Provide the [x, y] coordinate of the cell's center where the given text is located.  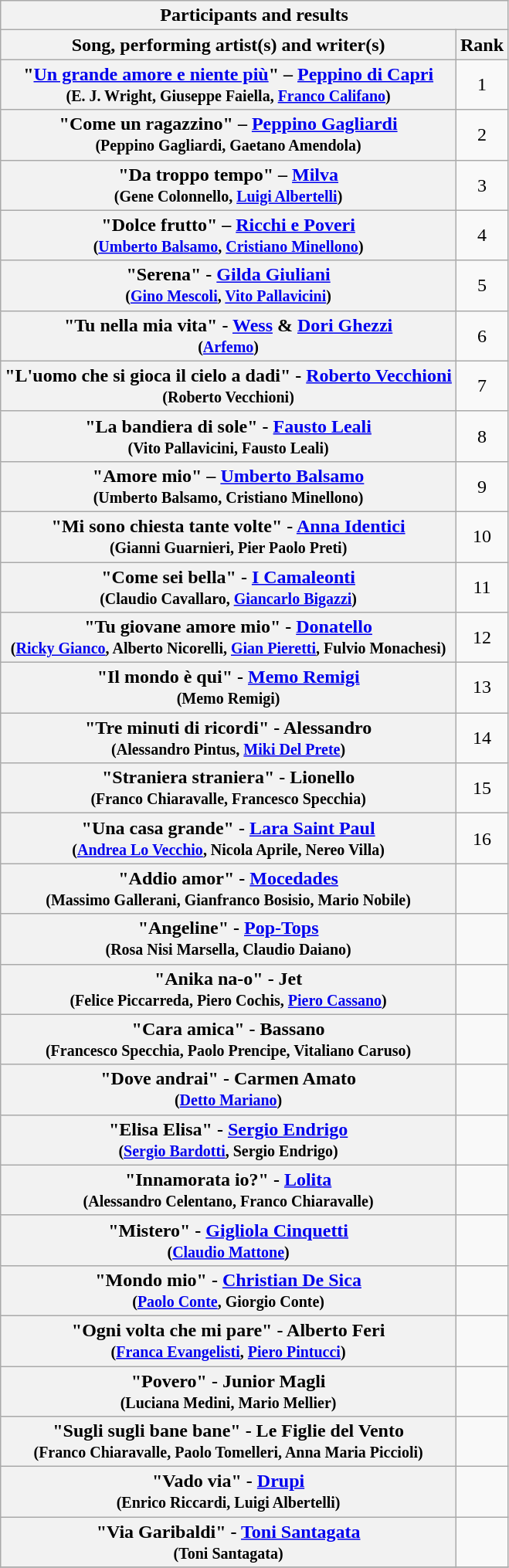
2 [482, 134]
"Amore mio" – Umberto Balsamo (Umberto Balsamo, Cristiano Minellono) [229, 487]
"Elisa Elisa" - Sergio Endrigo (Sergio Bardotti, Sergio Endrigo) [229, 1140]
"Ogni volta che mi pare" - Alberto Feri (Franca Evangelisti, Piero Pintucci) [229, 1341]
"La bandiera di sole" - Fausto Leali (Vito Pallavicini, Fausto Leali) [229, 436]
"Tre minuti di ricordi" - Alessandro (Alessandro Pintus, Miki Del Prete) [229, 738]
"Dolce frutto" – Ricchi e Poveri (Umberto Balsamo, Cristiano Minellono) [229, 235]
"Da troppo tempo" – Milva (Gene Colonnello, Luigi Albertelli) [229, 185]
Song, performing artist(s) and writer(s) [229, 45]
"Una casa grande" - Lara Saint Paul (Andrea Lo Vecchio, Nicola Aprile, Nereo Villa) [229, 839]
11 [482, 587]
"Un grande amore e niente più" – Peppino di Capri (E. J. Wright, Giuseppe Faiella, Franco Califano) [229, 85]
"Sugli sugli bane bane" - Le Figlie del Vento (Franco Chiaravalle, Paolo Tomelleri, Anna Maria Piccioli) [229, 1441]
"Straniera straniera" - Lionello (Franco Chiaravalle, Francesco Specchia) [229, 788]
14 [482, 738]
1 [482, 85]
15 [482, 788]
"Il mondo è qui" - Memo Remigi (Memo Remigi) [229, 687]
"Angeline" - Pop-Tops (Rosa Nisi Marsella, Claudio Daiano) [229, 939]
"Innamorata io?" - Lolita (Alessandro Celentano, Franco Chiaravalle) [229, 1190]
"Tu nella mia vita" - Wess & Dori Ghezzi (Arfemo) [229, 335]
"Mi sono chiesta tante volte" - Anna Identici (Gianni Guarnieri, Pier Paolo Preti) [229, 536]
6 [482, 335]
"Cara amica" - Bassano (Francesco Specchia, Paolo Prencipe, Vitaliano Caruso) [229, 1040]
8 [482, 436]
"Come un ragazzino" – Peppino Gagliardi (Peppino Gagliardi, Gaetano Amendola) [229, 134]
7 [482, 386]
"Serena" - Gilda Giuliani (Gino Mescoli, Vito Pallavicini) [229, 286]
"Mondo mio" - Christian De Sica (Paolo Conte, Giorgio Conte) [229, 1290]
10 [482, 536]
4 [482, 235]
Rank [482, 45]
"L'uomo che si gioca il cielo a dadi" - Roberto Vecchioni (Roberto Vecchioni) [229, 386]
12 [482, 638]
"Vado via" - Drupi (Enrico Riccardi, Luigi Albertelli) [229, 1492]
9 [482, 487]
"Dove andrai" - Carmen Amato (Detto Mariano) [229, 1089]
"Povero" - Junior Magli (Luciana Medini, Mario Mellier) [229, 1390]
3 [482, 185]
"Tu giovane amore mio" - Donatello (Ricky Gianco, Alberto Nicorelli, Gian Pieretti, Fulvio Monachesi) [229, 638]
"Come sei bella" - I Camaleonti (Claudio Cavallaro, Giancarlo Bigazzi) [229, 587]
"Anika na-o" - Jet (Felice Piccarreda, Piero Cochis, Piero Cassano) [229, 989]
13 [482, 687]
Participants and results [255, 15]
"Addio amor" - Mocedades (Massimo Gallerani, Gianfranco Bosisio, Mario Nobile) [229, 888]
5 [482, 286]
16 [482, 839]
"Via Garibaldi" - Toni Santagata (Toni Santagata) [229, 1542]
"Mistero" - Gigliola Cinquetti (Claudio Mattone) [229, 1240]
